Scan for the cell matching the given text and deliver its [x, y] coordinate at center. 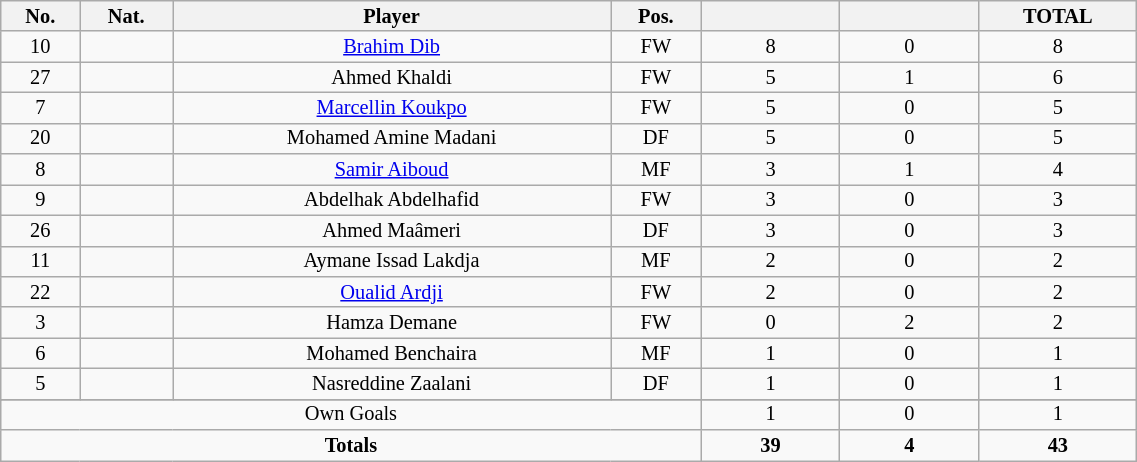
TOTAL [1058, 16]
9 [40, 200]
20 [40, 138]
Abdelhak Abdelhafid [392, 200]
43 [1058, 446]
Hamza Demane [392, 322]
10 [40, 46]
No. [40, 16]
Mohamed Amine Madani [392, 138]
11 [40, 262]
22 [40, 292]
Ahmed Khaldi [392, 78]
Nat. [126, 16]
7 [40, 108]
Ahmed Maâmeri [392, 230]
26 [40, 230]
Brahim Dib [392, 46]
Nasreddine Zaalani [392, 384]
Aymane Issad Lakdja [392, 262]
Player [392, 16]
Oualid Ardji [392, 292]
27 [40, 78]
Samir Aiboud [392, 170]
Own Goals [351, 414]
Pos. [656, 16]
Totals [351, 446]
Marcellin Koukpo [392, 108]
39 [770, 446]
Mohamed Benchaira [392, 354]
